Search for the cell housing the specified text and yield its (X, Y) center coordinate. 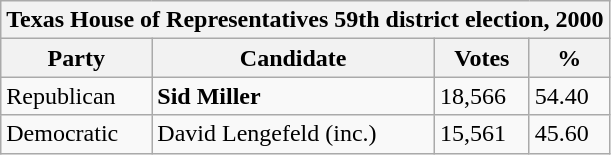
Votes (482, 58)
Party (76, 58)
Sid Miller (294, 96)
Republican (76, 96)
% (569, 58)
45.60 (569, 134)
54.40 (569, 96)
18,566 (482, 96)
Candidate (294, 58)
15,561 (482, 134)
Democratic (76, 134)
Texas House of Representatives 59th district election, 2000 (305, 20)
David Lengefeld (inc.) (294, 134)
